For the text-containing cell, return its midpoint in (x, y) coordinate format. 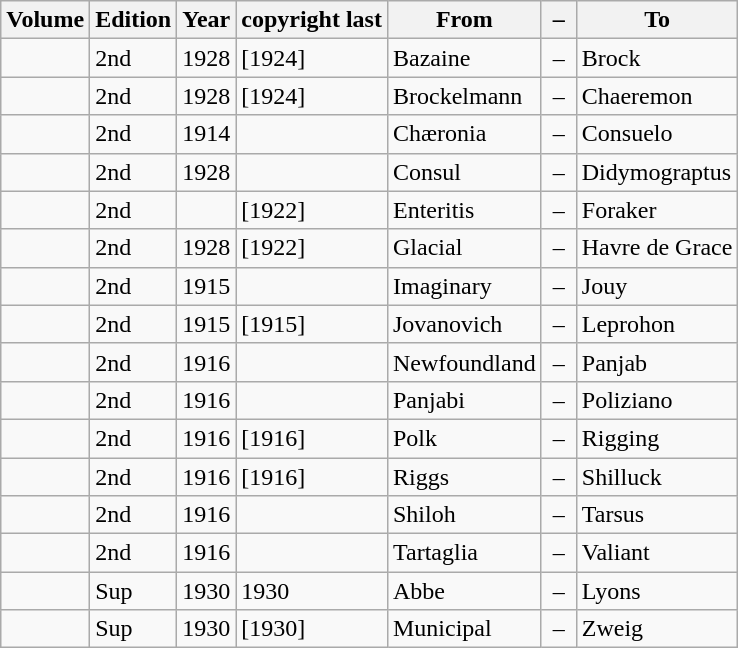
Panjab (657, 362)
Rigging (657, 438)
Year (206, 20)
Chaeremon (657, 96)
[1930] (312, 629)
Bazaine (464, 58)
Leprohon (657, 324)
Zweig (657, 629)
Newfoundland (464, 362)
To (657, 20)
Didymograptus (657, 172)
Poliziano (657, 400)
Consuelo (657, 134)
From (464, 20)
Brockelmann (464, 96)
Jouy (657, 286)
1914 (206, 134)
Abbe (464, 591)
Shilluck (657, 477)
Riggs (464, 477)
Imaginary (464, 286)
Havre de Grace (657, 248)
Jovanovich (464, 324)
Edition (134, 20)
Municipal (464, 629)
Valiant (657, 553)
copyright last (312, 20)
Foraker (657, 210)
Chæronia (464, 134)
Consul (464, 172)
[1915] (312, 324)
Lyons (657, 591)
Polk (464, 438)
Shiloh (464, 515)
Tartaglia (464, 553)
Panjabi (464, 400)
Glacial (464, 248)
Volume (46, 20)
Brock (657, 58)
Tarsus (657, 515)
Enteritis (464, 210)
